Search for the cell housing the specified text and yield its [X, Y] center coordinate. 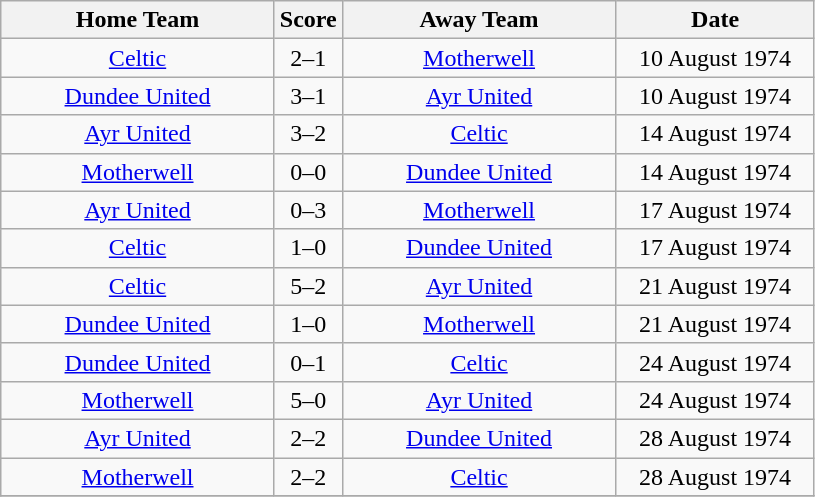
0–0 [308, 172]
Home Team [138, 20]
Score [308, 20]
Date [716, 20]
Away Team [479, 20]
3–1 [308, 96]
3–2 [308, 134]
5–2 [308, 286]
2–1 [308, 58]
5–0 [308, 400]
0–1 [308, 362]
0–3 [308, 210]
